Find where the given text appears and provide that cell's center as [x, y] coordinate. 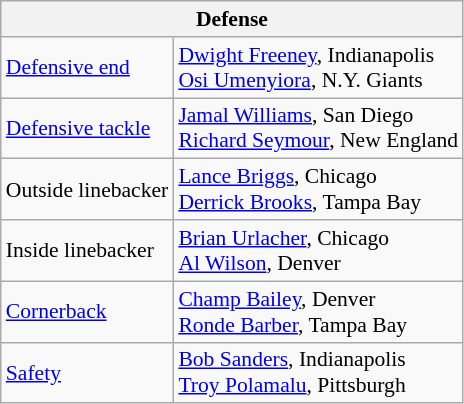
Lance Briggs, ChicagoDerrick Brooks, Tampa Bay [318, 190]
Champ Bailey, DenverRonde Barber, Tampa Bay [318, 312]
Defensive tackle [88, 128]
Jamal Williams, San DiegoRichard Seymour, New England [318, 128]
Bob Sanders, IndianapolisTroy Polamalu, Pittsburgh [318, 372]
Outside linebacker [88, 190]
Defensive end [88, 68]
Cornerback [88, 312]
Safety [88, 372]
Defense [232, 19]
Brian Urlacher, ChicagoAl Wilson, Denver [318, 250]
Inside linebacker [88, 250]
Dwight Freeney, IndianapolisOsi Umenyiora, N.Y. Giants [318, 68]
